Detect which cell encompasses the target text, then output its [x, y] center coordinate. 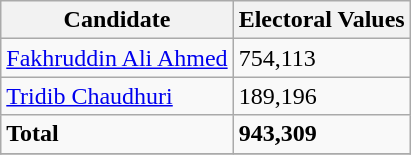
943,309 [322, 134]
Total [117, 134]
Fakhruddin Ali Ahmed [117, 58]
Tridib Chaudhuri [117, 96]
Candidate [117, 20]
754,113 [322, 58]
Electoral Values [322, 20]
189,196 [322, 96]
